Pinpoint the cell where the given text exists, returning its [x, y] midpoint coordinate. 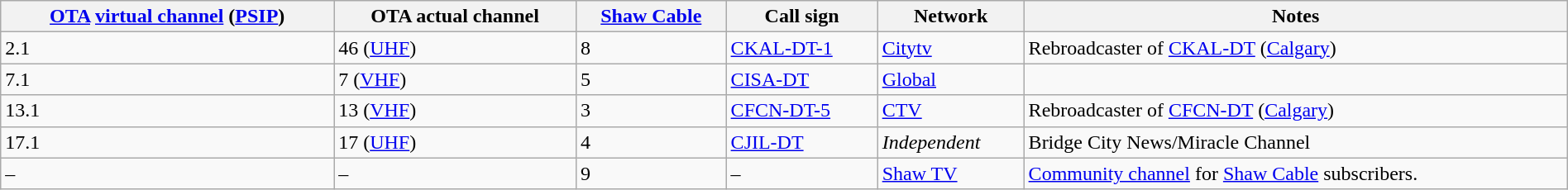
17.1 [167, 142]
Call sign [802, 17]
CKAL-DT-1 [802, 48]
Independent [951, 142]
4 [651, 142]
CFCN-DT-5 [802, 111]
13 (VHF) [455, 111]
17 (UHF) [455, 142]
3 [651, 111]
46 (UHF) [455, 48]
OTA actual channel [455, 17]
7 (VHF) [455, 79]
Notes [1295, 17]
7.1 [167, 79]
OTA virtual channel (PSIP) [167, 17]
Shaw Cable [651, 17]
Bridge City News/Miracle Channel [1295, 142]
13.1 [167, 111]
8 [651, 48]
Shaw TV [951, 173]
5 [651, 79]
2.1 [167, 48]
9 [651, 173]
CISA-DT [802, 79]
Community channel for Shaw Cable subscribers. [1295, 173]
Global [951, 79]
CJIL-DT [802, 142]
Rebroadcaster of CKAL-DT (Calgary) [1295, 48]
Citytv [951, 48]
CTV [951, 111]
Network [951, 17]
Rebroadcaster of CFCN-DT (Calgary) [1295, 111]
